Identify which cell holds the provided text, then report its (X, Y) central coordinate. 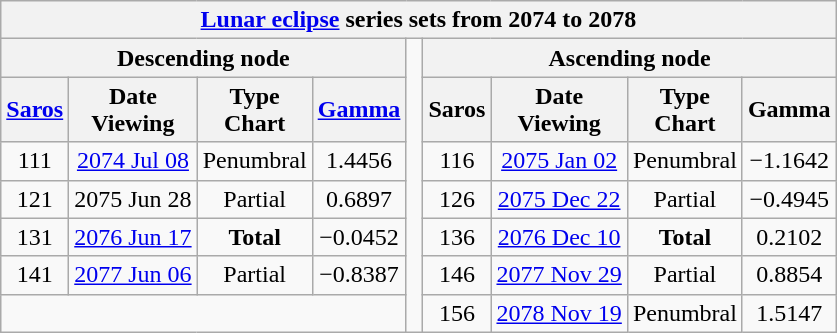
−0.0452 (359, 237)
−0.8387 (359, 275)
2075 Jun 28 (133, 199)
111 (35, 161)
−0.4945 (789, 199)
Ascending node (630, 58)
1.5147 (789, 313)
2077 Nov 29 (559, 275)
0.2102 (789, 237)
121 (35, 199)
131 (35, 237)
0.8854 (789, 275)
156 (457, 313)
2078 Nov 19 (559, 313)
−1.1642 (789, 161)
2075 Jan 02 (559, 161)
136 (457, 237)
2077 Jun 06 (133, 275)
116 (457, 161)
0.6897 (359, 199)
2074 Jul 08 (133, 161)
Lunar eclipse series sets from 2074 to 2078 (418, 20)
2076 Jun 17 (133, 237)
141 (35, 275)
1.4456 (359, 161)
126 (457, 199)
2076 Dec 10 (559, 237)
146 (457, 275)
Descending node (204, 58)
2075 Dec 22 (559, 199)
